Output the (x, y) coordinate of the center of the cell containing the given text.  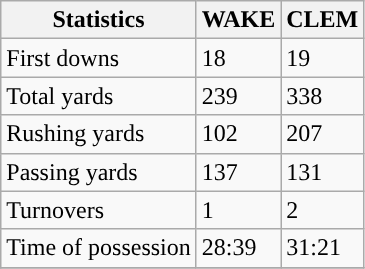
2 (322, 210)
Statistics (99, 20)
19 (322, 58)
Rushing yards (99, 134)
Time of possession (99, 248)
1 (238, 210)
Turnovers (99, 210)
239 (238, 96)
131 (322, 172)
WAKE (238, 20)
102 (238, 134)
First downs (99, 58)
Total yards (99, 96)
137 (238, 172)
31:21 (322, 248)
CLEM (322, 20)
Passing yards (99, 172)
338 (322, 96)
28:39 (238, 248)
18 (238, 58)
207 (322, 134)
